Return (X, Y) of the center of cell containing provided text 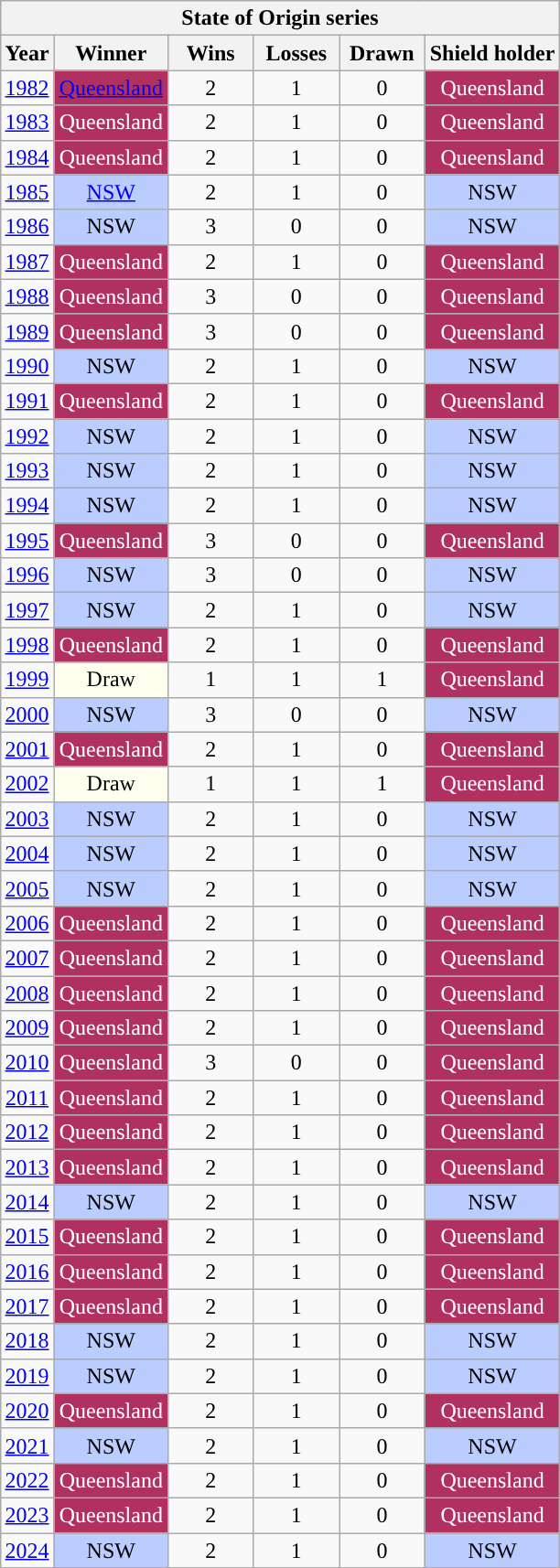
2015 (27, 1237)
2006 (27, 923)
2019 (27, 1376)
2018 (27, 1341)
1996 (27, 575)
Losses (296, 53)
1993 (27, 471)
1991 (27, 401)
Drawn (382, 53)
2016 (27, 1272)
2007 (27, 958)
1990 (27, 366)
2017 (27, 1306)
2009 (27, 1028)
1982 (27, 88)
State of Origin series (280, 18)
2013 (27, 1167)
1984 (27, 157)
1985 (27, 192)
2011 (27, 1098)
2021 (27, 1445)
Winner (111, 53)
2014 (27, 1202)
2004 (27, 854)
1994 (27, 506)
2002 (27, 784)
Wins (210, 53)
2005 (27, 888)
2000 (27, 714)
1986 (27, 227)
1989 (27, 331)
1997 (27, 610)
Year (27, 53)
2003 (27, 819)
2008 (27, 993)
2020 (27, 1411)
2010 (27, 1063)
2012 (27, 1133)
1998 (27, 645)
1988 (27, 296)
2001 (27, 749)
1983 (27, 123)
1987 (27, 262)
1995 (27, 541)
2023 (27, 1515)
1992 (27, 436)
Shield holder (492, 53)
2022 (27, 1480)
2024 (27, 1551)
1999 (27, 680)
